Extract the [X, Y] coordinate from the center of the cell holding the provided text.  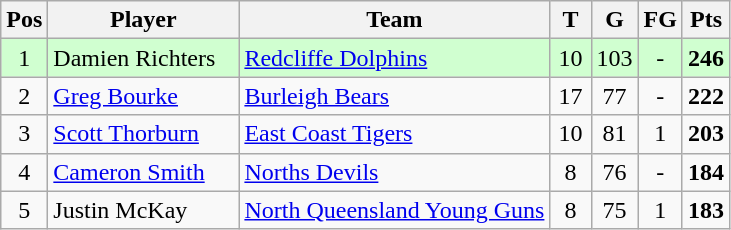
183 [706, 210]
75 [614, 210]
Redcliffe Dolphins [394, 58]
77 [614, 96]
Norths Devils [394, 172]
17 [570, 96]
Cameron Smith [144, 172]
246 [706, 58]
103 [614, 58]
Greg Bourke [144, 96]
203 [706, 134]
222 [706, 96]
Scott Thorburn [144, 134]
T [570, 20]
5 [24, 210]
2 [24, 96]
FG [660, 20]
76 [614, 172]
3 [24, 134]
Pts [706, 20]
4 [24, 172]
81 [614, 134]
Damien Richters [144, 58]
Team [394, 20]
East Coast Tigers [394, 134]
Pos [24, 20]
G [614, 20]
Player [144, 20]
184 [706, 172]
North Queensland Young Guns [394, 210]
Justin McKay [144, 210]
Burleigh Bears [394, 96]
